Determine the [X, Y] coordinate at the center of the cell enclosing the given text.  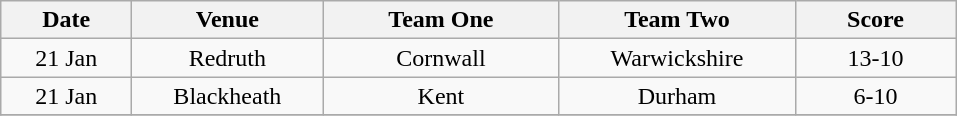
Team One [441, 20]
Score [876, 20]
Cornwall [441, 58]
13-10 [876, 58]
6-10 [876, 96]
Durham [677, 96]
Kent [441, 96]
Team Two [677, 20]
Date [66, 20]
Blackheath [228, 96]
Venue [228, 20]
Redruth [228, 58]
Warwickshire [677, 58]
